From the cell containing the given text, extract its center point as (x, y) coordinate. 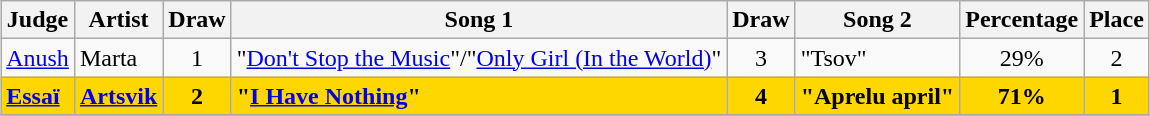
Artsvik (118, 96)
Essaï (38, 96)
Judge (38, 20)
"Tsov" (878, 58)
Song 1 (479, 20)
Marta (118, 58)
"Aprelu april" (878, 96)
Song 2 (878, 20)
"Don't Stop the Music"/"Only Girl (In the World)" (479, 58)
4 (761, 96)
Percentage (1022, 20)
29% (1022, 58)
"I Have Nothing" (479, 96)
Artist (118, 20)
71% (1022, 96)
3 (761, 58)
Anush (38, 58)
Place (1117, 20)
